From the cell containing the given text, extract its center point as (X, Y) coordinate. 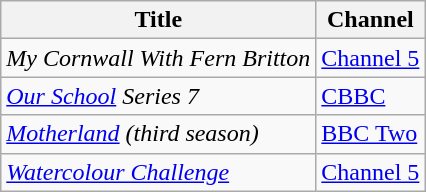
Watercolour Challenge (158, 172)
Title (158, 20)
Our School Series 7 (158, 96)
Channel (370, 20)
CBBC (370, 96)
Motherland (third season) (158, 134)
My Cornwall With Fern Britton (158, 58)
BBC Two (370, 134)
